For the text-containing cell, return its midpoint in [X, Y] coordinate format. 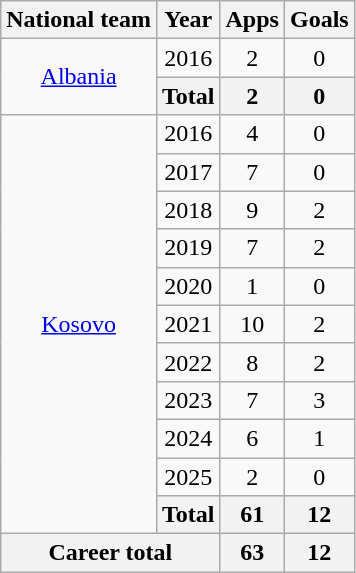
Apps [252, 20]
63 [252, 553]
4 [252, 134]
3 [319, 400]
2020 [188, 286]
Career total [110, 553]
2021 [188, 324]
10 [252, 324]
6 [252, 438]
Kosovo [79, 324]
2025 [188, 477]
2019 [188, 248]
2017 [188, 172]
9 [252, 210]
Albania [79, 77]
Goals [319, 20]
2022 [188, 362]
61 [252, 515]
2023 [188, 400]
National team [79, 20]
2024 [188, 438]
2018 [188, 210]
Year [188, 20]
8 [252, 362]
